Detect which cell encompasses the target text, then output its [X, Y] center coordinate. 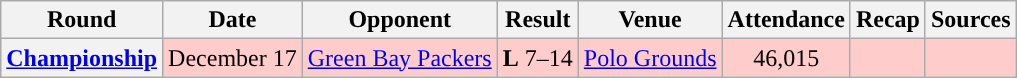
Attendance [786, 20]
L 7–14 [538, 58]
Recap [888, 20]
Green Bay Packers [400, 58]
Polo Grounds [650, 58]
Sources [970, 20]
Venue [650, 20]
Result [538, 20]
Opponent [400, 20]
Round [82, 20]
Championship [82, 58]
Date [233, 20]
46,015 [786, 58]
December 17 [233, 58]
